Locate the cell with the specified text and output its [x, y] center coordinate. 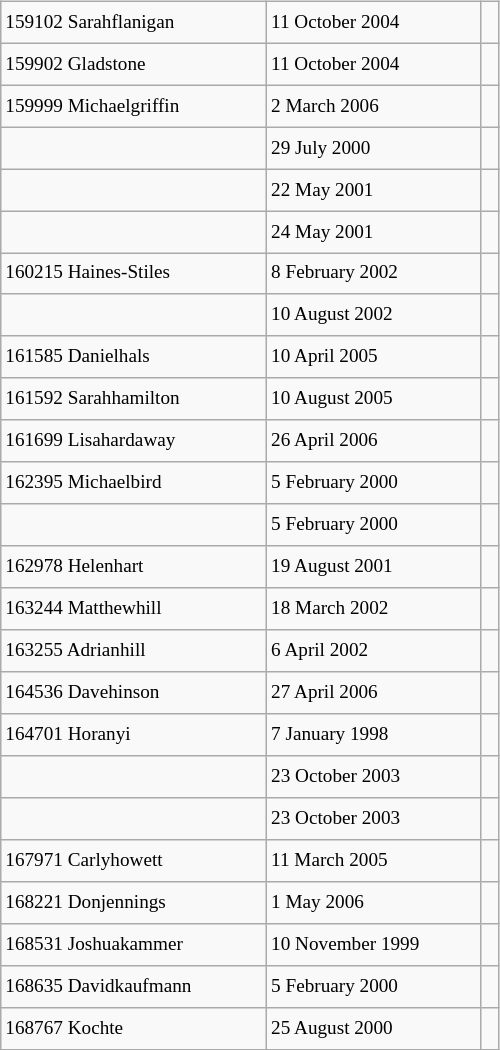
163244 Matthewhill [134, 609]
22 May 2001 [374, 190]
1 May 2006 [374, 902]
25 August 2000 [374, 1028]
168635 Davidkaufmann [134, 986]
164701 Horanyi [134, 735]
10 November 1999 [374, 944]
168221 Donjennings [134, 902]
2 March 2006 [374, 106]
27 April 2006 [374, 693]
161592 Sarahhamilton [134, 399]
160215 Haines-Stiles [134, 274]
8 February 2002 [374, 274]
159999 Michaelgriffin [134, 106]
159902 Gladstone [134, 64]
159102 Sarahflanigan [134, 22]
167971 Carlyhowett [134, 861]
164536 Davehinson [134, 693]
162978 Helenhart [134, 567]
6 April 2002 [374, 651]
10 August 2005 [374, 399]
10 April 2005 [374, 357]
24 May 2001 [374, 232]
7 January 1998 [374, 735]
26 April 2006 [374, 441]
18 March 2002 [374, 609]
168767 Kochte [134, 1028]
11 March 2005 [374, 861]
19 August 2001 [374, 567]
10 August 2002 [374, 315]
161699 Lisahardaway [134, 441]
163255 Adrianhill [134, 651]
168531 Joshuakammer [134, 944]
161585 Danielhals [134, 357]
162395 Michaelbird [134, 483]
29 July 2000 [374, 148]
